Locate the cell with the specified text and output its (x, y) center coordinate. 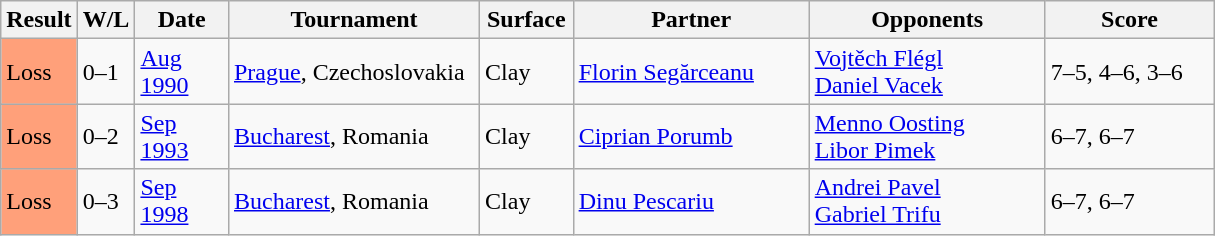
Opponents (927, 20)
Date (182, 20)
Florin Segărceanu (691, 72)
Ciprian Porumb (691, 136)
Tournament (354, 20)
Partner (691, 20)
Score (1130, 20)
Dinu Pescariu (691, 202)
Surface (527, 20)
Aug 1990 (182, 72)
W/L (106, 20)
Result (39, 20)
Menno Oosting Libor Pimek (927, 136)
Prague, Czechoslovakia (354, 72)
7–5, 4–6, 3–6 (1130, 72)
0–3 (106, 202)
0–1 (106, 72)
Sep 1998 (182, 202)
Andrei Pavel Gabriel Trifu (927, 202)
Sep 1993 (182, 136)
0–2 (106, 136)
Vojtěch Flégl Daniel Vacek (927, 72)
